Search for the cell housing the specified text and yield its [x, y] center coordinate. 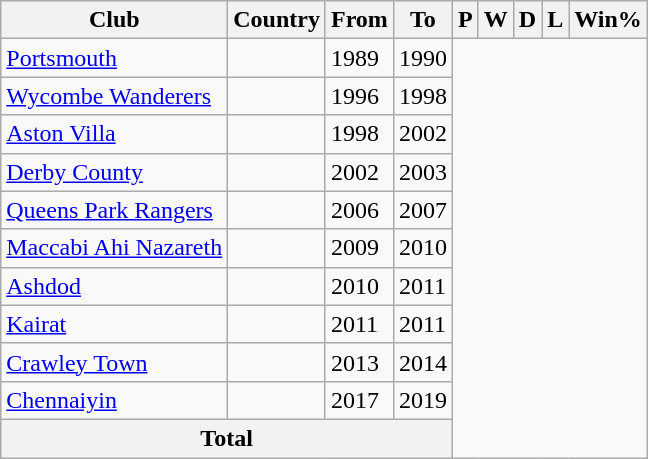
Aston Villa [114, 134]
Total [227, 438]
Kairat [114, 324]
Maccabi Ahi Nazareth [114, 248]
From [359, 20]
Ashdod [114, 286]
D [527, 20]
Chennaiyin [114, 400]
L [556, 20]
Portsmouth [114, 58]
2014 [422, 362]
2009 [359, 248]
2019 [422, 400]
2003 [422, 172]
1989 [359, 58]
1990 [422, 58]
To [422, 20]
2013 [359, 362]
P [465, 20]
Club [114, 20]
Crawley Town [114, 362]
2017 [359, 400]
Queens Park Rangers [114, 210]
2007 [422, 210]
Country [277, 20]
Wycombe Wanderers [114, 96]
W [496, 20]
Win% [608, 20]
1996 [359, 96]
Derby County [114, 172]
2006 [359, 210]
